Find where the given text appears and provide that cell's center as (X, Y) coordinate. 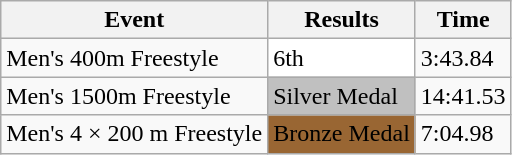
7:04.98 (463, 134)
Men's 400m Freestyle (134, 58)
Results (342, 20)
14:41.53 (463, 96)
Event (134, 20)
Time (463, 20)
Men's 1500m Freestyle (134, 96)
3:43.84 (463, 58)
Men's 4 × 200 m Freestyle (134, 134)
Silver Medal (342, 96)
Bronze Medal (342, 134)
6th (342, 58)
